Locate the cell with the specified text and output its [x, y] center coordinate. 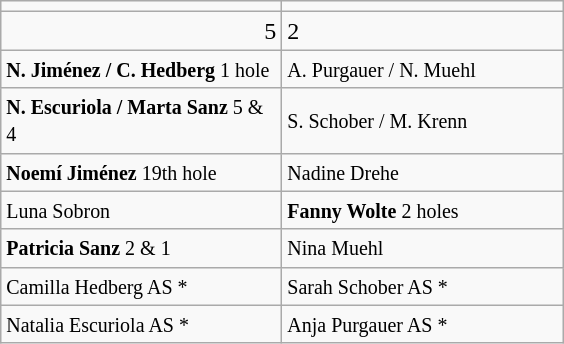
Luna Sobron [142, 210]
Noemí Jiménez 19th hole [142, 172]
Anja Purgauer AS * [422, 324]
S. Schober / M. Krenn [422, 120]
Sarah Schober AS * [422, 286]
N. Jiménez / C. Hedberg 1 hole [142, 69]
5 [142, 31]
Fanny Wolte 2 holes [422, 210]
2 [422, 31]
A. Purgauer / N. Muehl [422, 69]
Camilla Hedberg AS * [142, 286]
N. Escuriola / Marta Sanz 5 & 4 [142, 120]
Patricia Sanz 2 & 1 [142, 248]
Natalia Escuriola AS * [142, 324]
Nina Muehl [422, 248]
Nadine Drehe [422, 172]
